For the text-containing cell, return its midpoint in [X, Y] coordinate format. 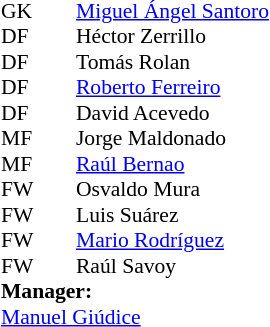
Mario Rodríguez [172, 241]
Osvaldo Mura [172, 189]
Manager: [135, 291]
Jorge Maldonado [172, 139]
Héctor Zerrillo [172, 37]
Roberto Ferreiro [172, 87]
Raúl Bernao [172, 164]
Luis Suárez [172, 215]
Tomás Rolan [172, 62]
David Acevedo [172, 113]
Raúl Savoy [172, 266]
